Find where the given text appears and provide that cell's center as (X, Y) coordinate. 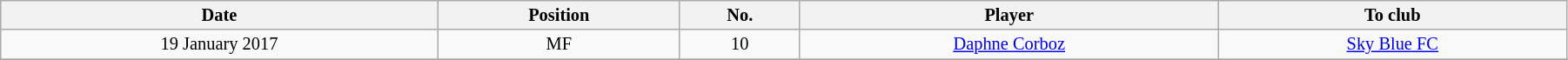
No. (740, 15)
To club (1392, 15)
10 (740, 44)
19 January 2017 (219, 44)
Player (1009, 15)
Date (219, 15)
Sky Blue FC (1392, 44)
Daphne Corboz (1009, 44)
MF (559, 44)
Position (559, 15)
